Determine the [X, Y] coordinate at the center of the cell enclosing the given text.  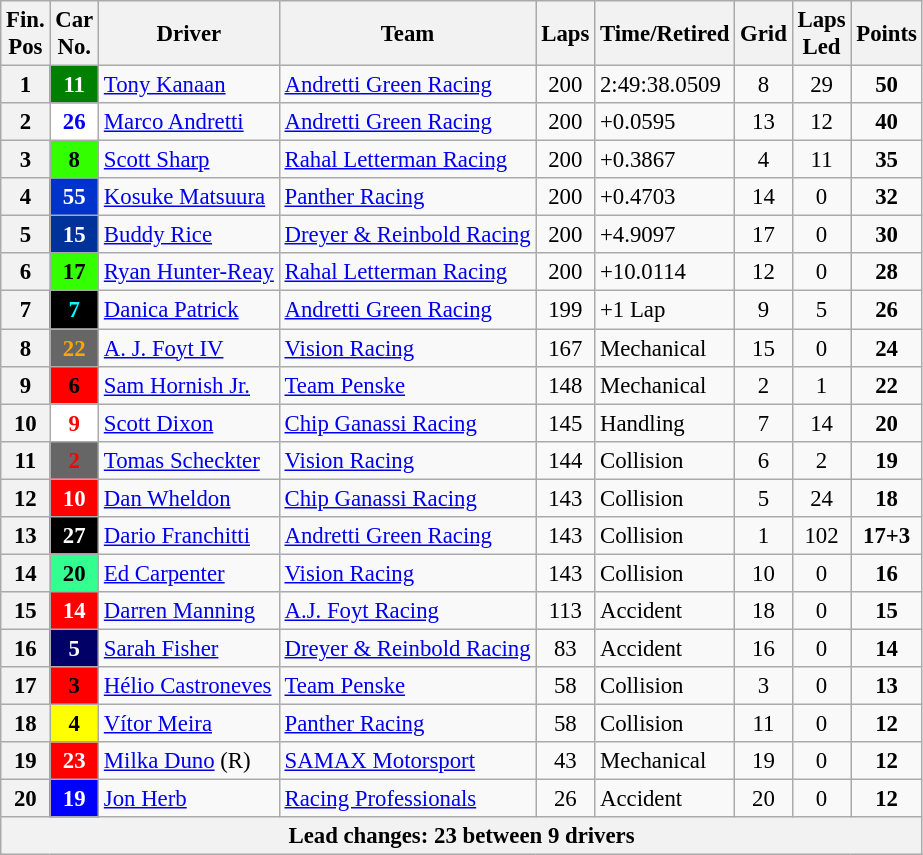
Buddy Rice [190, 235]
+10.0114 [665, 273]
Time/Retired [665, 34]
Darren Manning [190, 611]
+4.9097 [665, 235]
Dario Franchitti [190, 536]
30 [886, 235]
+0.4703 [665, 197]
Tony Kanaan [190, 85]
SAMAX Motorsport [408, 761]
148 [566, 385]
145 [566, 423]
2:49:38.0509 [665, 85]
Kosuke Matsuura [190, 197]
Fin.Pos [26, 34]
113 [566, 611]
199 [566, 310]
Vítor Meira [190, 724]
Jon Herb [190, 799]
Laps [566, 34]
Tomas Scheckter [190, 460]
35 [886, 160]
83 [566, 648]
Sam Hornish Jr. [190, 385]
A. J. Foyt IV [190, 348]
CarNo. [74, 34]
Points [886, 34]
55 [74, 197]
102 [822, 536]
29 [822, 85]
Scott Sharp [190, 160]
Marco Andretti [190, 122]
40 [886, 122]
Dan Wheldon [190, 498]
Driver [190, 34]
27 [74, 536]
Handling [665, 423]
Danica Patrick [190, 310]
144 [566, 460]
23 [74, 761]
Team [408, 34]
32 [886, 197]
Racing Professionals [408, 799]
Scott Dixon [190, 423]
Sarah Fisher [190, 648]
Grid [764, 34]
43 [566, 761]
+0.0595 [665, 122]
LapsLed [822, 34]
Lead changes: 23 between 9 drivers [462, 836]
17+3 [886, 536]
Hélio Castroneves [190, 686]
50 [886, 85]
167 [566, 348]
+1 Lap [665, 310]
Milka Duno (R) [190, 761]
A.J. Foyt Racing [408, 611]
28 [886, 273]
Ryan Hunter-Reay [190, 273]
+0.3867 [665, 160]
Ed Carpenter [190, 573]
